Locate the cell with the specified text and output its (x, y) center coordinate. 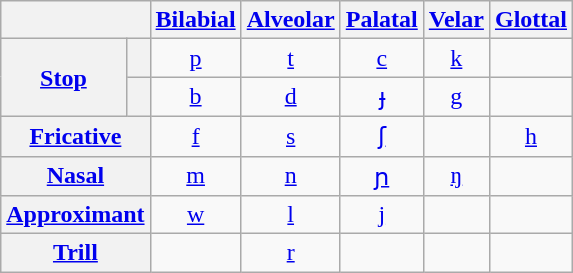
ɲ (382, 176)
ʃ (382, 136)
d (290, 97)
k (456, 58)
j (382, 215)
m (196, 176)
ŋ (456, 176)
f (196, 136)
r (290, 253)
Nasal (76, 176)
w (196, 215)
ɟ (382, 97)
n (290, 176)
c (382, 58)
h (530, 136)
Glottal (530, 20)
Approximant (76, 215)
l (290, 215)
Stop (64, 78)
Trill (76, 253)
Alveolar (290, 20)
Velar (456, 20)
b (196, 97)
s (290, 136)
t (290, 58)
Bilabial (196, 20)
Palatal (382, 20)
g (456, 97)
Fricative (76, 136)
p (196, 58)
